Extract the [X, Y] coordinate from the center of the cell holding the provided text.  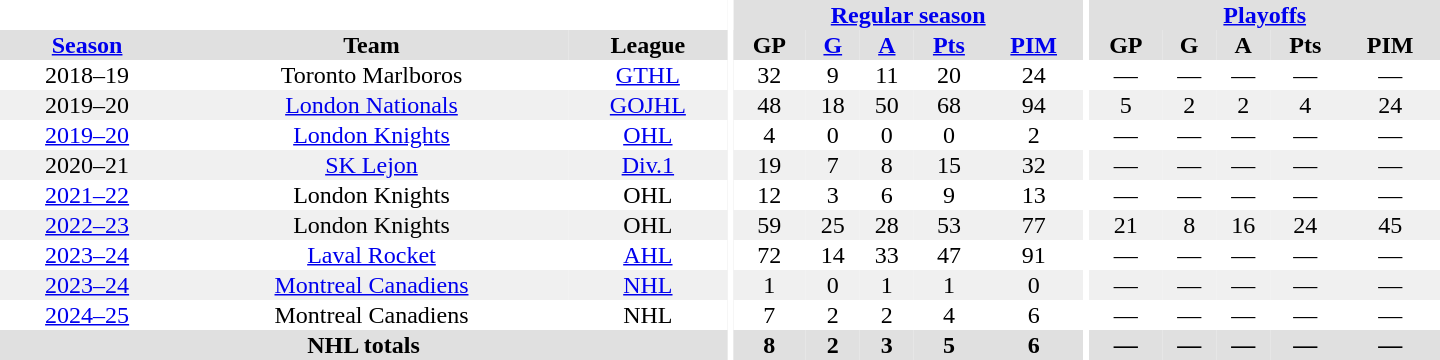
GTHL [648, 75]
14 [833, 255]
19 [770, 165]
72 [770, 255]
12 [770, 195]
53 [949, 225]
GOJHL [648, 105]
11 [887, 75]
16 [1243, 225]
2021–22 [87, 195]
28 [887, 225]
25 [833, 225]
2022–23 [87, 225]
33 [887, 255]
94 [1034, 105]
Laval Rocket [371, 255]
Toronto Marlboros [371, 75]
AHL [648, 255]
Season [87, 45]
SK Lejon [371, 165]
47 [949, 255]
91 [1034, 255]
18 [833, 105]
59 [770, 225]
Div.1 [648, 165]
NHL totals [364, 345]
London Nationals [371, 105]
13 [1034, 195]
2024–25 [87, 315]
Team [371, 45]
77 [1034, 225]
21 [1126, 225]
48 [770, 105]
Playoffs [1264, 15]
15 [949, 165]
68 [949, 105]
50 [887, 105]
League [648, 45]
20 [949, 75]
2018–19 [87, 75]
45 [1390, 225]
Regular season [908, 15]
2020–21 [87, 165]
